From the cell containing the given text, extract its center point as [X, Y] coordinate. 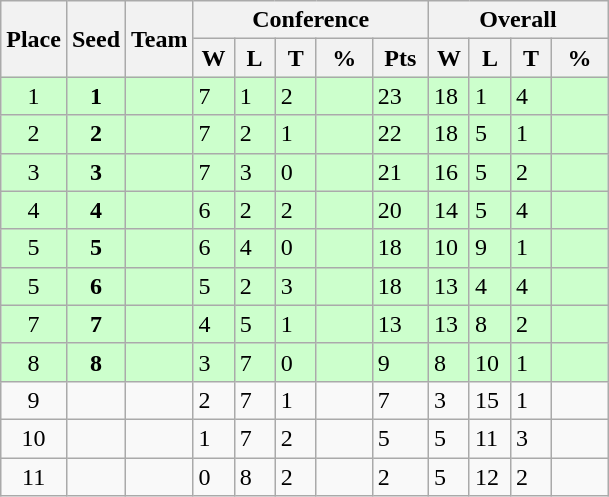
Overall [518, 20]
Seed [96, 39]
Conference [310, 20]
22 [400, 134]
12 [490, 477]
14 [448, 210]
16 [448, 172]
Pts [400, 58]
15 [490, 400]
Team [160, 39]
21 [400, 172]
Place [34, 39]
20 [400, 210]
23 [400, 96]
